Return (x, y) of the center of cell containing provided text 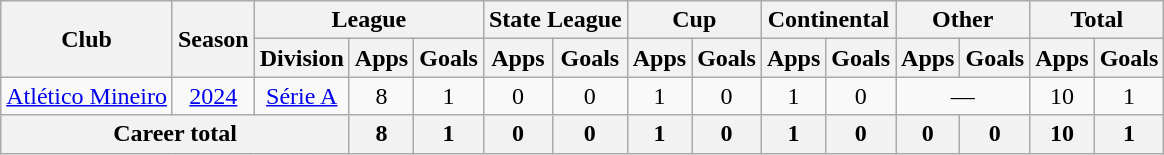
Série A (302, 96)
2024 (213, 96)
Atlético Mineiro (87, 96)
Total (1097, 20)
Other (963, 20)
Season (213, 39)
League (368, 20)
Division (302, 58)
— (963, 96)
Continental (828, 20)
Cup (694, 20)
Club (87, 39)
State League (555, 20)
Career total (176, 134)
